From the cell containing the given text, extract its center point as (X, Y) coordinate. 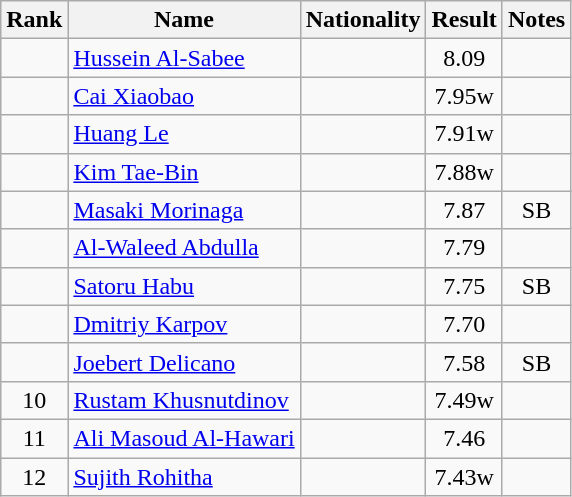
7.95w (464, 96)
Result (464, 20)
7.49w (464, 400)
Rustam Khusnutdinov (184, 400)
Masaki Morinaga (184, 210)
Al-Waleed Abdulla (184, 248)
12 (34, 477)
Hussein Al-Sabee (184, 58)
7.79 (464, 248)
Nationality (363, 20)
Name (184, 20)
8.09 (464, 58)
10 (34, 400)
7.91w (464, 134)
Dmitriy Karpov (184, 324)
7.43w (464, 477)
7.70 (464, 324)
11 (34, 438)
Kim Tae-Bin (184, 172)
7.75 (464, 286)
7.88w (464, 172)
Sujith Rohitha (184, 477)
Notes (536, 20)
Joebert Delicano (184, 362)
Rank (34, 20)
7.46 (464, 438)
Cai Xiaobao (184, 96)
7.58 (464, 362)
Huang Le (184, 134)
Ali Masoud Al-Hawari (184, 438)
Satoru Habu (184, 286)
7.87 (464, 210)
